From the cell containing the given text, extract its center point as [X, Y] coordinate. 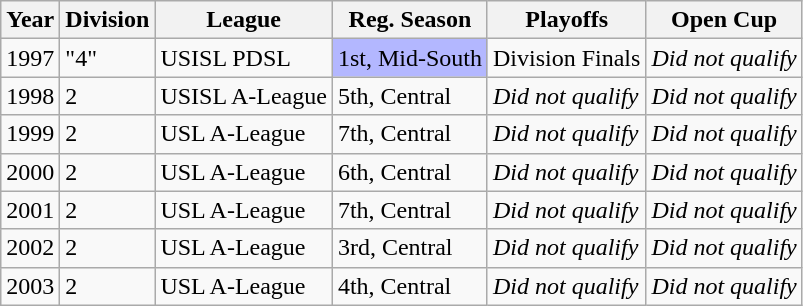
1999 [30, 134]
Division [108, 20]
Playoffs [566, 20]
2002 [30, 248]
5th, Central [410, 96]
2000 [30, 172]
1st, Mid-South [410, 58]
2003 [30, 286]
"4" [108, 58]
6th, Central [410, 172]
1997 [30, 58]
4th, Central [410, 286]
USISL PDSL [244, 58]
League [244, 20]
3rd, Central [410, 248]
USISL A-League [244, 96]
2001 [30, 210]
Reg. Season [410, 20]
Open Cup [724, 20]
Year [30, 20]
1998 [30, 96]
Division Finals [566, 58]
